Provide the [X, Y] coordinate of the cell's center where the given text is located.  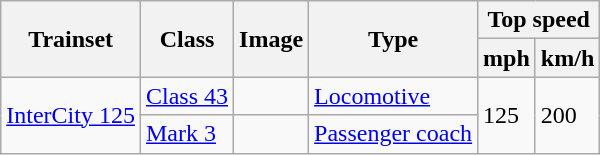
mph [507, 58]
Passenger coach [394, 134]
200 [567, 115]
Mark 3 [186, 134]
Locomotive [394, 96]
km/h [567, 58]
Class 43 [186, 96]
125 [507, 115]
Image [272, 39]
Class [186, 39]
Type [394, 39]
Trainset [71, 39]
InterCity 125 [71, 115]
Top speed [539, 20]
